Determine the (x, y) coordinate at the center of the cell enclosing the given text.  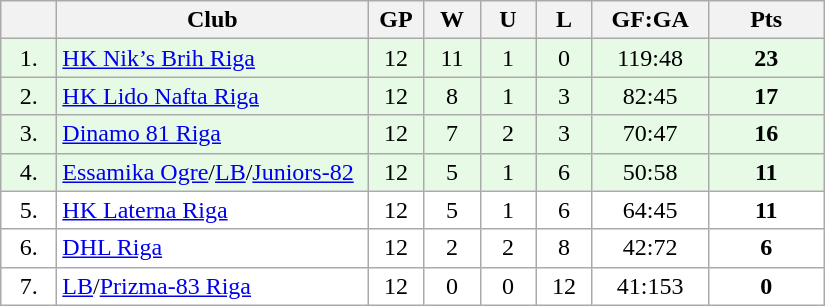
W (452, 20)
Essamika Ogre/LB/Juniors-82 (212, 172)
Club (212, 20)
GP (396, 20)
Pts (766, 20)
1. (29, 58)
4. (29, 172)
70:47 (650, 134)
41:153 (650, 286)
7. (29, 286)
16 (766, 134)
DHL Riga (212, 248)
GF:GA (650, 20)
17 (766, 96)
7 (452, 134)
HK Nik’s Brih Riga (212, 58)
82:45 (650, 96)
Dinamo 81 Riga (212, 134)
23 (766, 58)
42:72 (650, 248)
50:58 (650, 172)
3. (29, 134)
5. (29, 210)
2. (29, 96)
6. (29, 248)
64:45 (650, 210)
HK Laterna Riga (212, 210)
LB/Prizma-83 Riga (212, 286)
U (508, 20)
L (564, 20)
119:48 (650, 58)
HK Lido Nafta Riga (212, 96)
